From the cell containing the given text, extract its center point as (x, y) coordinate. 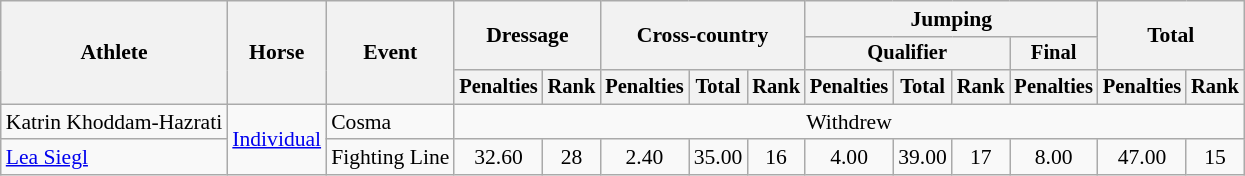
Cross-country (702, 36)
Individual (276, 140)
8.00 (1054, 158)
47.00 (1142, 158)
39.00 (922, 158)
Dressage (527, 36)
2.40 (644, 158)
Event (390, 52)
Horse (276, 52)
Jumping (952, 19)
15 (1215, 158)
32.60 (498, 158)
Fighting Line (390, 158)
28 (572, 158)
17 (981, 158)
Final (1054, 54)
Withdrew (848, 122)
Cosma (390, 122)
16 (776, 158)
Qualifier (908, 54)
Katrin Khoddam-Hazrati (114, 122)
Lea Siegl (114, 158)
Athlete (114, 52)
35.00 (718, 158)
4.00 (849, 158)
